Pinpoint the cell where the given text exists, returning its (x, y) midpoint coordinate. 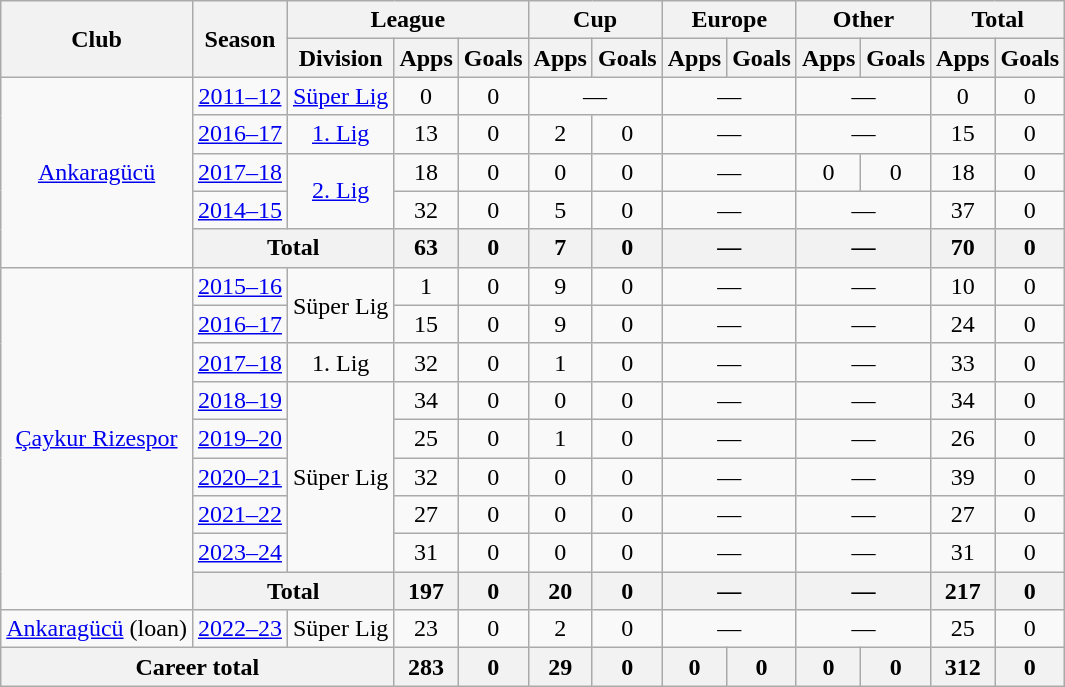
29 (560, 667)
League (408, 20)
Career total (198, 667)
37 (963, 210)
63 (426, 248)
39 (963, 477)
Club (97, 39)
Ankaragücü (loan) (97, 629)
2023–24 (240, 553)
2020–21 (240, 477)
2019–20 (240, 438)
7 (560, 248)
2. Lig (340, 191)
2014–15 (240, 210)
5 (560, 210)
10 (963, 286)
2021–22 (240, 515)
283 (426, 667)
13 (426, 134)
23 (426, 629)
Other (863, 20)
70 (963, 248)
Ankaragücü (97, 172)
Çaykur Rizespor (97, 438)
2011–12 (240, 96)
312 (963, 667)
33 (963, 362)
Cup (595, 20)
Season (240, 39)
217 (963, 591)
2015–16 (240, 286)
197 (426, 591)
2018–19 (240, 400)
24 (963, 324)
Division (340, 58)
20 (560, 591)
Europe (729, 20)
26 (963, 438)
2022–23 (240, 629)
